Detect which cell encompasses the target text, then output its (x, y) center coordinate. 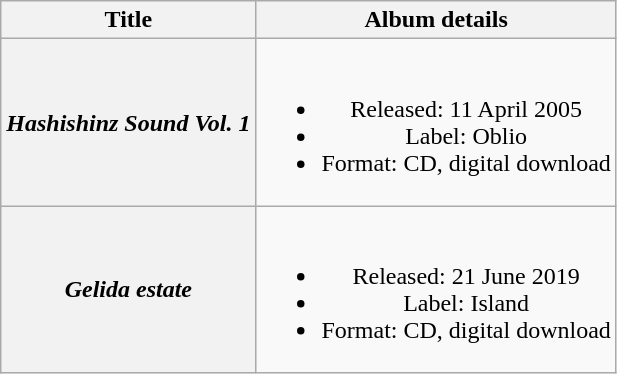
Title (128, 20)
Album details (436, 20)
Released: 11 April 2005Label: OblioFormat: CD, digital download (436, 122)
Hashishinz Sound Vol. 1 (128, 122)
Released: 21 June 2019Label: IslandFormat: CD, digital download (436, 290)
Gelida estate (128, 290)
